Detect which cell encompasses the target text, then output its (x, y) center coordinate. 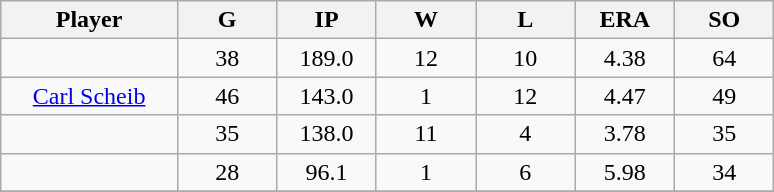
4.47 (624, 96)
6 (526, 172)
189.0 (326, 58)
SO (724, 20)
96.1 (326, 172)
28 (226, 172)
Player (90, 20)
W (426, 20)
4.38 (624, 58)
46 (226, 96)
Carl Scheib (90, 96)
143.0 (326, 96)
49 (724, 96)
64 (724, 58)
G (226, 20)
3.78 (624, 134)
138.0 (326, 134)
11 (426, 134)
4 (526, 134)
38 (226, 58)
L (526, 20)
IP (326, 20)
5.98 (624, 172)
ERA (624, 20)
10 (526, 58)
34 (724, 172)
